Pinpoint the cell where the given text exists, returning its [X, Y] midpoint coordinate. 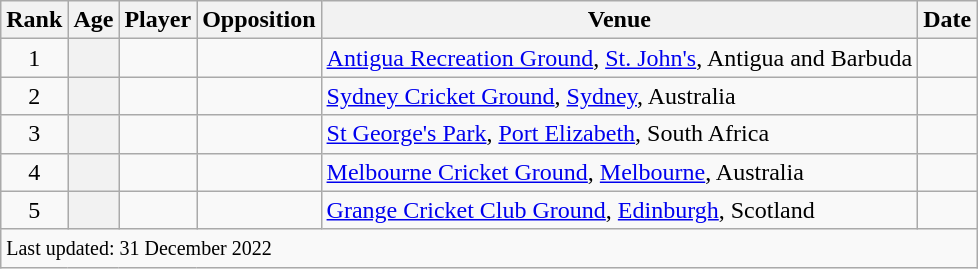
Antigua Recreation Ground, St. John's, Antigua and Barbuda [620, 58]
1 [34, 58]
Player [158, 20]
Age [94, 20]
Date [948, 20]
2 [34, 96]
4 [34, 172]
5 [34, 210]
Sydney Cricket Ground, Sydney, Australia [620, 96]
Melbourne Cricket Ground, Melbourne, Australia [620, 172]
Last updated: 31 December 2022 [489, 248]
Opposition [259, 20]
Rank [34, 20]
3 [34, 134]
Grange Cricket Club Ground, Edinburgh, Scotland [620, 210]
Venue [620, 20]
St George's Park, Port Elizabeth, South Africa [620, 134]
